Capture the cell that displays the provided text and extract its [X, Y] central coordinate. 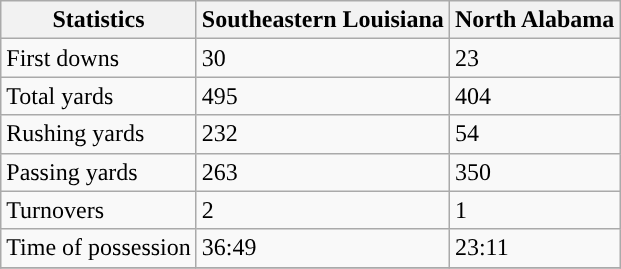
North Alabama [534, 20]
Rushing yards [99, 134]
Total yards [99, 96]
23 [534, 58]
350 [534, 172]
30 [322, 58]
232 [322, 134]
23:11 [534, 248]
495 [322, 96]
Turnovers [99, 210]
1 [534, 210]
Statistics [99, 20]
263 [322, 172]
404 [534, 96]
Passing yards [99, 172]
36:49 [322, 248]
First downs [99, 58]
Time of possession [99, 248]
2 [322, 210]
Southeastern Louisiana [322, 20]
54 [534, 134]
